From the cell containing the given text, extract its center point as (X, Y) coordinate. 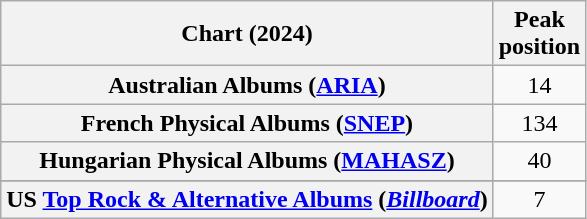
French Physical Albums (SNEP) (247, 123)
US Top Rock & Alternative Albums (Billboard) (247, 199)
Hungarian Physical Albums (MAHASZ) (247, 161)
14 (539, 85)
Chart (2024) (247, 34)
134 (539, 123)
7 (539, 199)
Peakposition (539, 34)
Australian Albums (ARIA) (247, 85)
40 (539, 161)
